Pinpoint the cell where the given text exists, returning its [x, y] midpoint coordinate. 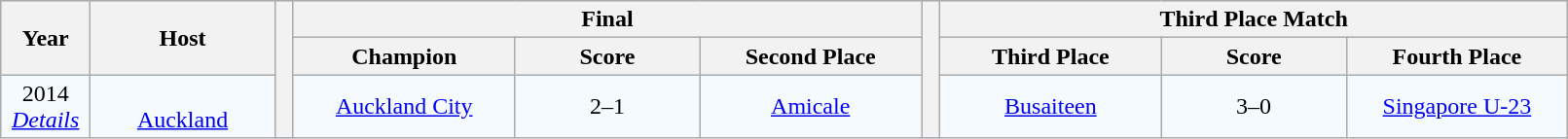
Year [46, 38]
Amicale [811, 107]
Champion [404, 56]
Second Place [811, 56]
Auckland [183, 107]
2014 Details [46, 107]
3–0 [1254, 107]
Auckland City [404, 107]
Final [607, 19]
Busaiteen [1051, 107]
Third Place [1051, 56]
2–1 [607, 107]
Singapore U-23 [1457, 107]
Fourth Place [1457, 56]
Host [183, 38]
Third Place Match [1254, 19]
